Return the (x, y) coordinate for the center point of the cell that contains the specified text.  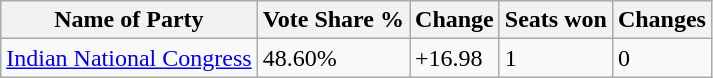
+16.98 (455, 58)
Seats won (556, 20)
Vote Share % (333, 20)
Indian National Congress (129, 58)
Changes (662, 20)
Name of Party (129, 20)
1 (556, 58)
0 (662, 58)
48.60% (333, 58)
Change (455, 20)
